Provide the (X, Y) coordinate of the cell's center where the given text is located.  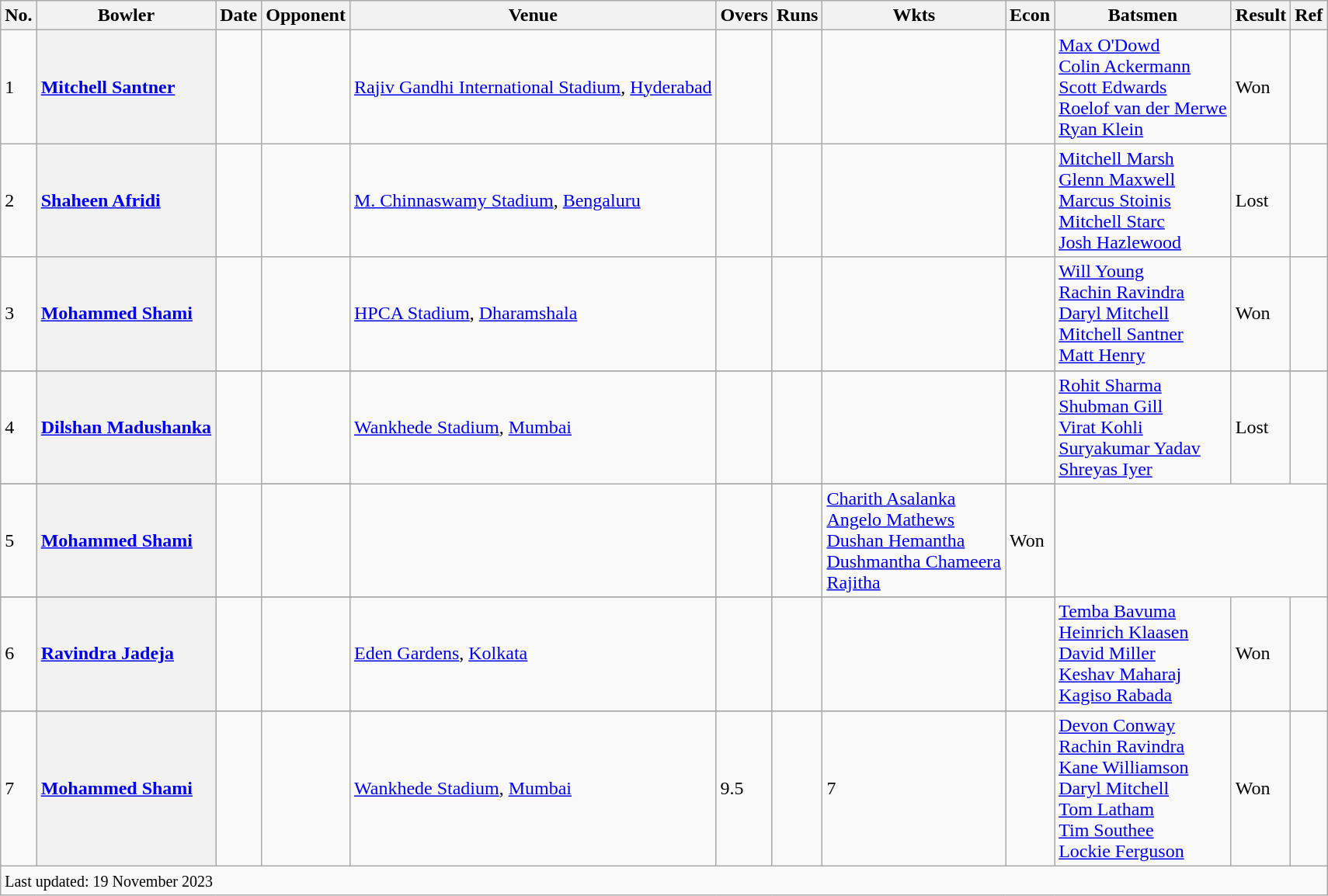
2 (19, 200)
Eden Gardens, Kolkata (533, 654)
Ref (1309, 16)
Max O'DowdColin Ackermann Scott EdwardsRoelof van der MerweRyan Klein (1143, 87)
1 (19, 87)
6 (19, 654)
Dilshan Madushanka (126, 427)
HPCA Stadium, Dharamshala (533, 314)
9.5 (744, 788)
No. (19, 16)
Bowler (126, 16)
Mitchell MarshGlenn MaxwellMarcus StoinisMitchell StarcJosh Hazlewood (1143, 200)
Runs (797, 16)
Devon ConwayRachin RavindraKane WilliamsonDaryl MitchellTom LathamTim SoutheeLockie Ferguson (1143, 788)
Rajiv Gandhi International Stadium, Hyderabad (533, 87)
Ravindra Jadeja (126, 654)
M. Chinnaswamy Stadium, Bengaluru (533, 200)
Mitchell Santner (126, 87)
5 (19, 540)
Temba BavumaHeinrich KlaasenDavid MillerKeshav MaharajKagiso Rabada (1143, 654)
Date (239, 16)
Result (1260, 16)
Shaheen Afridi (126, 200)
Econ (1030, 16)
Charith AsalankaAngelo MathewsDushan HemanthaDushmantha ChameeraRajitha (914, 540)
Overs (744, 16)
Will YoungRachin Ravindra Daryl MitchellMitchell SantnerMatt Henry (1143, 314)
3 (19, 314)
Opponent (306, 16)
4 (19, 427)
Batsmen (1143, 16)
Last updated: 19 November 2023 (664, 880)
Wkts (914, 16)
Rohit SharmaShubman GillVirat KohliSuryakumar YadavShreyas Iyer (1143, 427)
Venue (533, 16)
